For the text-containing cell, return its midpoint in (X, Y) coordinate format. 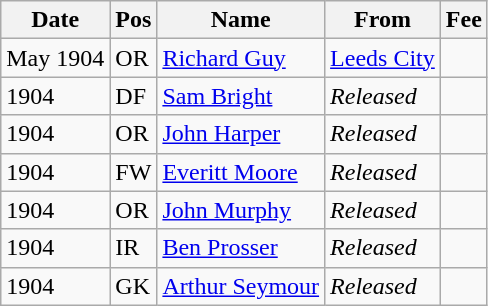
Fee (464, 20)
Name (241, 20)
May 1904 (56, 58)
Leeds City (383, 58)
GK (134, 286)
Date (56, 20)
IR (134, 248)
From (383, 20)
Ben Prosser (241, 248)
Sam Bright (241, 96)
Arthur Seymour (241, 286)
John Harper (241, 134)
Richard Guy (241, 58)
Pos (134, 20)
John Murphy (241, 210)
FW (134, 172)
DF (134, 96)
Everitt Moore (241, 172)
